Capture the cell that displays the provided text and extract its (X, Y) central coordinate. 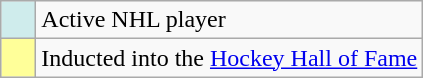
Active NHL player (230, 20)
Inducted into the Hockey Hall of Fame (230, 58)
